Find where the given text appears and provide that cell's center as (x, y) coordinate. 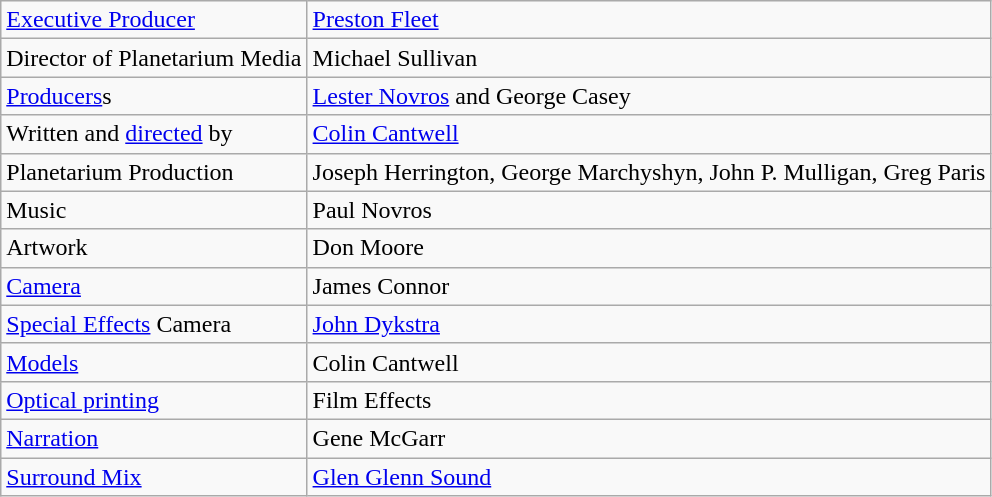
John Dykstra (649, 324)
Glen Glenn Sound (649, 477)
Special Effects Camera (154, 324)
Michael Sullivan (649, 58)
James Connor (649, 286)
Executive Producer (154, 20)
Director of Planetarium Media (154, 58)
Narration (154, 438)
Models (154, 362)
Camera (154, 286)
Joseph Herrington, George Marchyshyn, John P. Mulligan, Greg Paris (649, 172)
Gene McGarr (649, 438)
Planetarium Production (154, 172)
Artwork (154, 248)
Surround Mix (154, 477)
Preston Fleet (649, 20)
Producerss (154, 96)
Lester Novros and George Casey (649, 96)
Written and directed by (154, 134)
Paul Novros (649, 210)
Don Moore (649, 248)
Optical printing (154, 400)
Music (154, 210)
Film Effects (649, 400)
